Extract the [x, y] coordinate from the center of the cell holding the provided text.  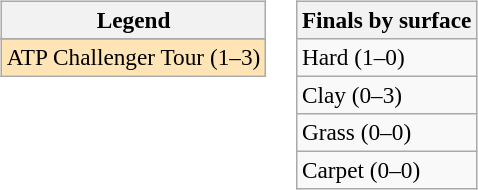
ATP Challenger Tour (1–3) [133, 57]
Carpet (0–0) [387, 171]
Finals by surface [387, 20]
Hard (1–0) [387, 57]
Clay (0–3) [387, 95]
Legend [133, 20]
Grass (0–0) [387, 133]
